Find where the given text appears and provide that cell's center as (x, y) coordinate. 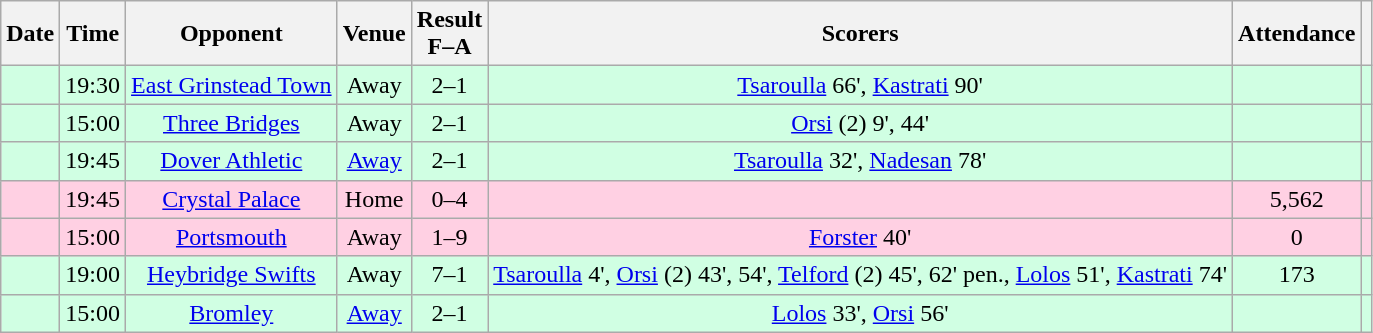
Tsaroulla 66', Kastrati 90' (860, 85)
19:00 (93, 275)
Portsmouth (232, 237)
Heybridge Swifts (232, 275)
Lolos 33', Orsi 56' (860, 313)
Scorers (860, 34)
Crystal Palace (232, 199)
19:30 (93, 85)
Dover Athletic (232, 161)
East Grinstead Town (232, 85)
Orsi (2) 9', 44' (860, 123)
Home (374, 199)
0–4 (449, 199)
Bromley (232, 313)
Opponent (232, 34)
Time (93, 34)
Date (30, 34)
7–1 (449, 275)
Three Bridges (232, 123)
Forster 40' (860, 237)
ResultF–A (449, 34)
173 (1297, 275)
Tsaroulla 4', Orsi (2) 43', 54', Telford (2) 45', 62' pen., Lolos 51', Kastrati 74' (860, 275)
Venue (374, 34)
Attendance (1297, 34)
5,562 (1297, 199)
Tsaroulla 32', Nadesan 78' (860, 161)
0 (1297, 237)
1–9 (449, 237)
